From the cell containing the given text, extract its center point as (X, Y) coordinate. 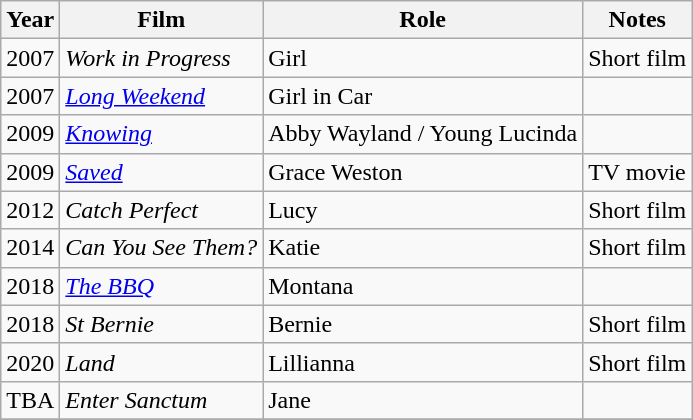
Girl (423, 58)
Film (162, 20)
Bernie (423, 324)
Lucy (423, 210)
Land (162, 362)
2012 (30, 210)
Montana (423, 286)
Jane (423, 400)
St Bernie (162, 324)
Abby Wayland / Young Lucinda (423, 134)
Long Weekend (162, 96)
Enter Sanctum (162, 400)
Work in Progress (162, 58)
Year (30, 20)
TV movie (638, 172)
Katie (423, 248)
Knowing (162, 134)
Catch Perfect (162, 210)
Saved (162, 172)
Girl in Car (423, 96)
2020 (30, 362)
Lillianna (423, 362)
Can You See Them? (162, 248)
TBA (30, 400)
Grace Weston (423, 172)
Notes (638, 20)
2014 (30, 248)
The BBQ (162, 286)
Role (423, 20)
